Scan for the cell matching the given text and deliver its (X, Y) coordinate at center. 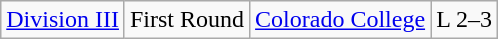
First Round (186, 20)
Division III (63, 20)
Colorado College (340, 20)
L 2–3 (464, 20)
